Determine the (x, y) coordinate at the center of the cell enclosing the given text.  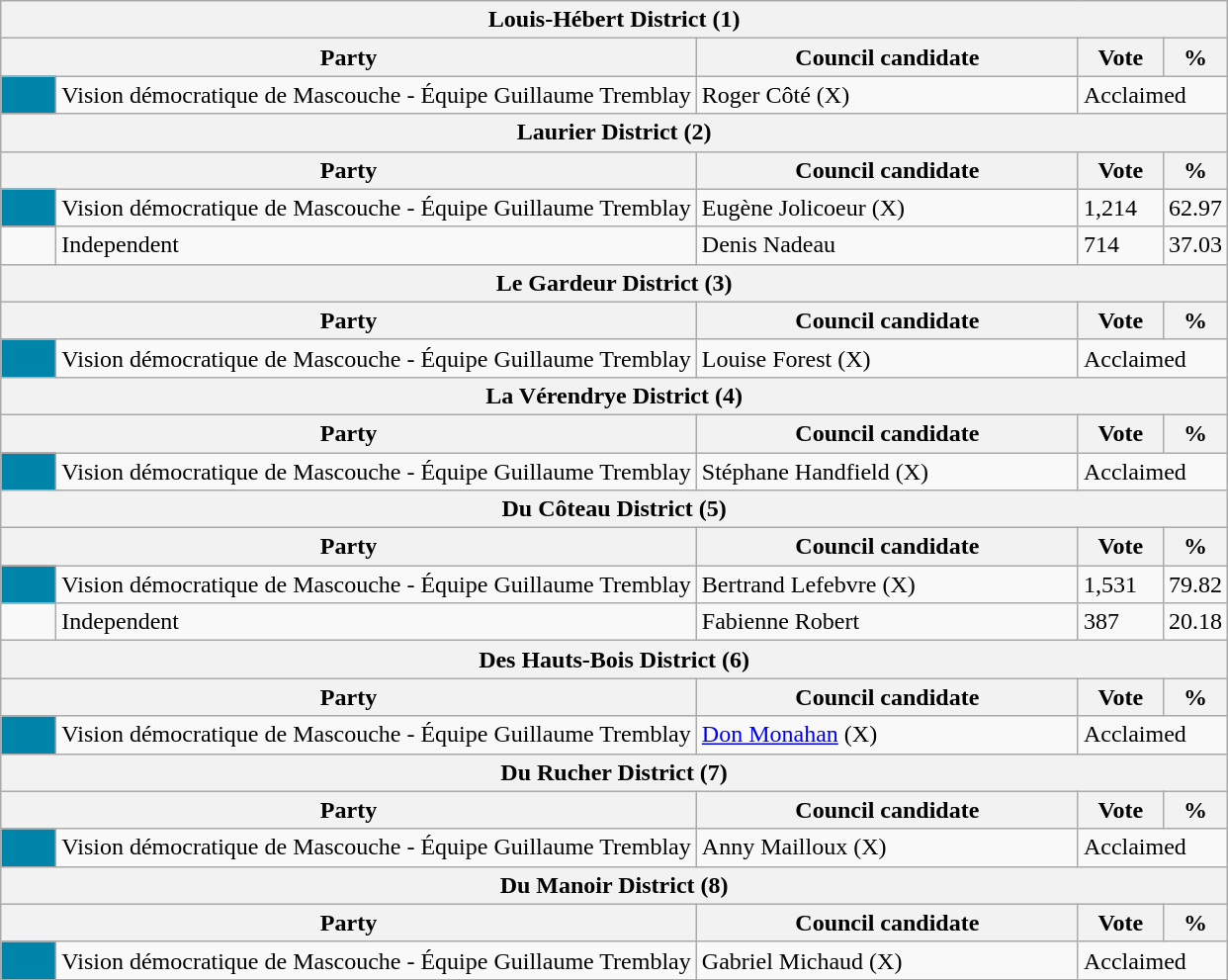
Roger Côté (X) (887, 95)
Gabriel Michaud (X) (887, 960)
La Vérendrye District (4) (615, 396)
Laurier District (2) (615, 133)
Louis-Hébert District (1) (615, 20)
37.03 (1194, 245)
Fabienne Robert (887, 622)
1,214 (1120, 208)
1,531 (1120, 584)
Denis Nadeau (887, 245)
Bertrand Lefebvre (X) (887, 584)
20.18 (1194, 622)
Du Rucher District (7) (615, 772)
Eugène Jolicoeur (X) (887, 208)
Du Manoir District (8) (615, 885)
62.97 (1194, 208)
Le Gardeur District (3) (615, 283)
Du Côteau District (5) (615, 509)
714 (1120, 245)
387 (1120, 622)
Stéphane Handfield (X) (887, 472)
Anny Mailloux (X) (887, 847)
Des Hauts-Bois District (6) (615, 660)
Don Monahan (X) (887, 735)
79.82 (1194, 584)
Louise Forest (X) (887, 358)
